Locate the cell with the specified text and output its (X, Y) center coordinate. 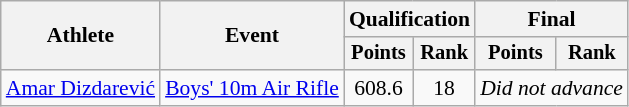
Did not advance (552, 88)
18 (444, 88)
608.6 (378, 88)
Final (552, 19)
Athlete (80, 36)
Boys' 10m Air Rifle (252, 88)
Event (252, 36)
Qualification (410, 19)
Amar Dizdarević (80, 88)
